Provide the [X, Y] coordinate of the cell's center where the given text is located.  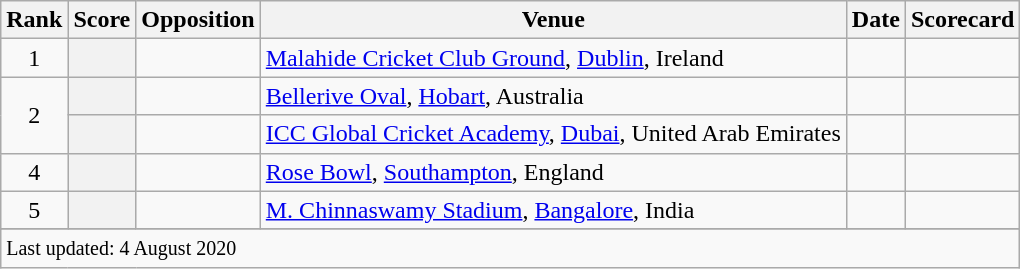
4 [34, 172]
Bellerive Oval, Hobart, Australia [553, 96]
Rose Bowl, Southampton, England [553, 172]
Venue [553, 20]
Score [102, 20]
Date [876, 20]
Rank [34, 20]
M. Chinnaswamy Stadium, Bangalore, India [553, 210]
Opposition [198, 20]
ICC Global Cricket Academy, Dubai, United Arab Emirates [553, 134]
5 [34, 210]
Last updated: 4 August 2020 [510, 248]
Scorecard [962, 20]
Malahide Cricket Club Ground, Dublin, Ireland [553, 58]
2 [34, 115]
1 [34, 58]
